Determine the (X, Y) coordinate at the center of the cell enclosing the given text.  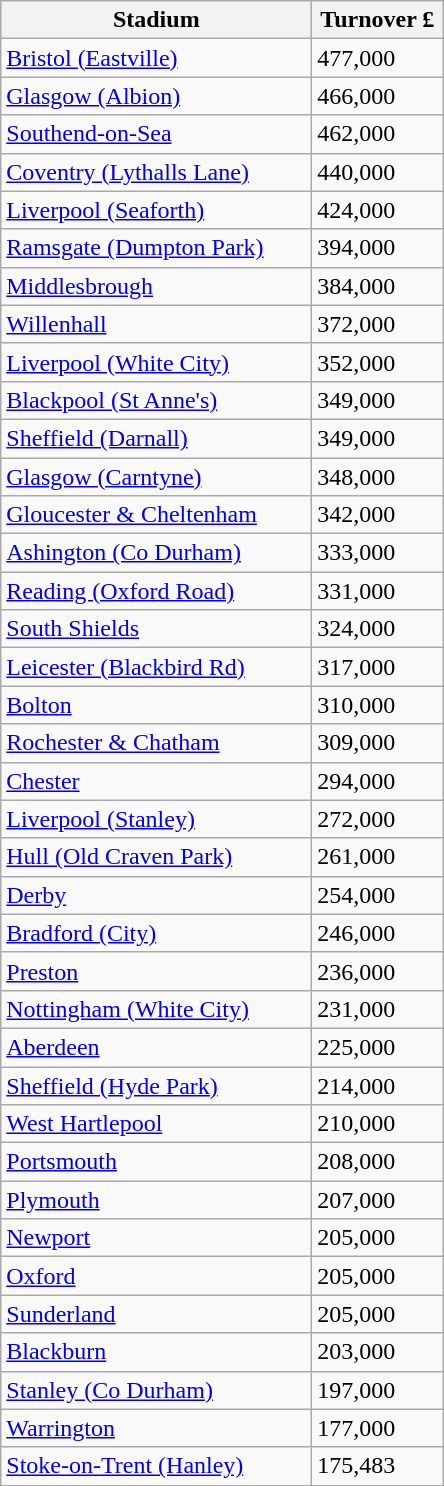
Blackburn (156, 1352)
197,000 (378, 1390)
424,000 (378, 210)
Bolton (156, 705)
203,000 (378, 1352)
214,000 (378, 1085)
West Hartlepool (156, 1124)
Preston (156, 971)
Portsmouth (156, 1162)
210,000 (378, 1124)
Glasgow (Carntyne) (156, 477)
Chester (156, 781)
Hull (Old Craven Park) (156, 857)
208,000 (378, 1162)
Derby (156, 895)
Sunderland (156, 1314)
Middlesbrough (156, 286)
177,000 (378, 1428)
Nottingham (White City) (156, 1009)
317,000 (378, 667)
Blackpool (St Anne's) (156, 400)
331,000 (378, 591)
Leicester (Blackbird Rd) (156, 667)
175,483 (378, 1466)
Liverpool (Stanley) (156, 819)
236,000 (378, 971)
309,000 (378, 743)
Willenhall (156, 324)
Coventry (Lythalls Lane) (156, 172)
Newport (156, 1238)
Bristol (Eastville) (156, 58)
333,000 (378, 553)
272,000 (378, 819)
246,000 (378, 933)
Oxford (156, 1276)
231,000 (378, 1009)
Southend-on-Sea (156, 134)
Stadium (156, 20)
Ashington (Co Durham) (156, 553)
Stanley (Co Durham) (156, 1390)
Liverpool (Seaforth) (156, 210)
384,000 (378, 286)
Bradford (City) (156, 933)
Turnover £ (378, 20)
225,000 (378, 1047)
Plymouth (156, 1200)
Sheffield (Hyde Park) (156, 1085)
Reading (Oxford Road) (156, 591)
352,000 (378, 362)
348,000 (378, 477)
207,000 (378, 1200)
Ramsgate (Dumpton Park) (156, 248)
Warrington (156, 1428)
254,000 (378, 895)
Liverpool (White City) (156, 362)
Sheffield (Darnall) (156, 438)
Glasgow (Albion) (156, 96)
324,000 (378, 629)
Aberdeen (156, 1047)
342,000 (378, 515)
South Shields (156, 629)
Rochester & Chatham (156, 743)
462,000 (378, 134)
Stoke-on-Trent (Hanley) (156, 1466)
Gloucester & Cheltenham (156, 515)
394,000 (378, 248)
261,000 (378, 857)
372,000 (378, 324)
310,000 (378, 705)
440,000 (378, 172)
477,000 (378, 58)
466,000 (378, 96)
294,000 (378, 781)
